For the text-containing cell, return its midpoint in (x, y) coordinate format. 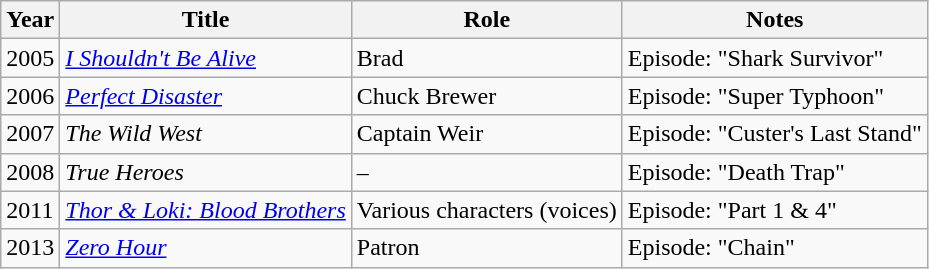
– (486, 172)
Zero Hour (206, 248)
Episode: "Death Trap" (774, 172)
Episode: "Part 1 & 4" (774, 210)
Role (486, 20)
Title (206, 20)
Episode: "Super Typhoon" (774, 96)
Captain Weir (486, 134)
2013 (30, 248)
Thor & Loki: Blood Brothers (206, 210)
Brad (486, 58)
2007 (30, 134)
Episode: "Chain" (774, 248)
Year (30, 20)
Episode: "Shark Survivor" (774, 58)
Patron (486, 248)
I Shouldn't Be Alive (206, 58)
Perfect Disaster (206, 96)
2006 (30, 96)
2005 (30, 58)
Notes (774, 20)
Various characters (voices) (486, 210)
2011 (30, 210)
Episode: "Custer's Last Stand" (774, 134)
2008 (30, 172)
Chuck Brewer (486, 96)
True Heroes (206, 172)
The Wild West (206, 134)
